Find where the given text appears and provide that cell's center as [X, Y] coordinate. 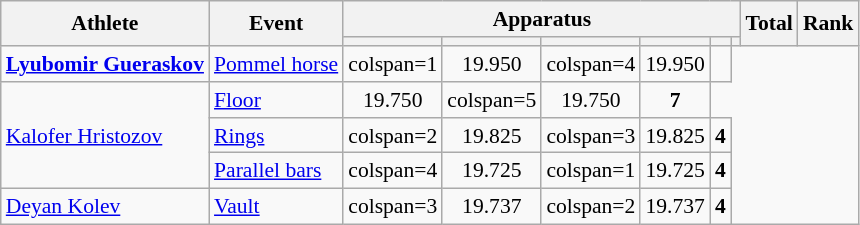
Apparatus [542, 19]
Rings [276, 136]
Pommel horse [276, 64]
Event [276, 24]
Lyubomir Gueraskov [105, 64]
Vault [276, 207]
colspan=5 [492, 100]
Deyan Kolev [105, 207]
Floor [276, 100]
Total [770, 24]
Parallel bars [276, 171]
Rank [828, 24]
Athlete [105, 24]
Kalofer Hristozov [105, 136]
7 [674, 100]
